Pinpoint the cell where the given text exists, returning its (x, y) midpoint coordinate. 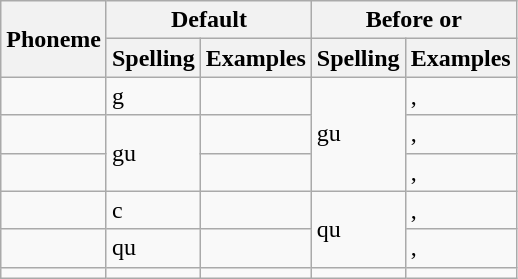
g (153, 96)
Phoneme (54, 39)
Default (208, 20)
c (153, 210)
Before or (414, 20)
